Return the [x, y] coordinate for the center point of the cell that contains the specified text.  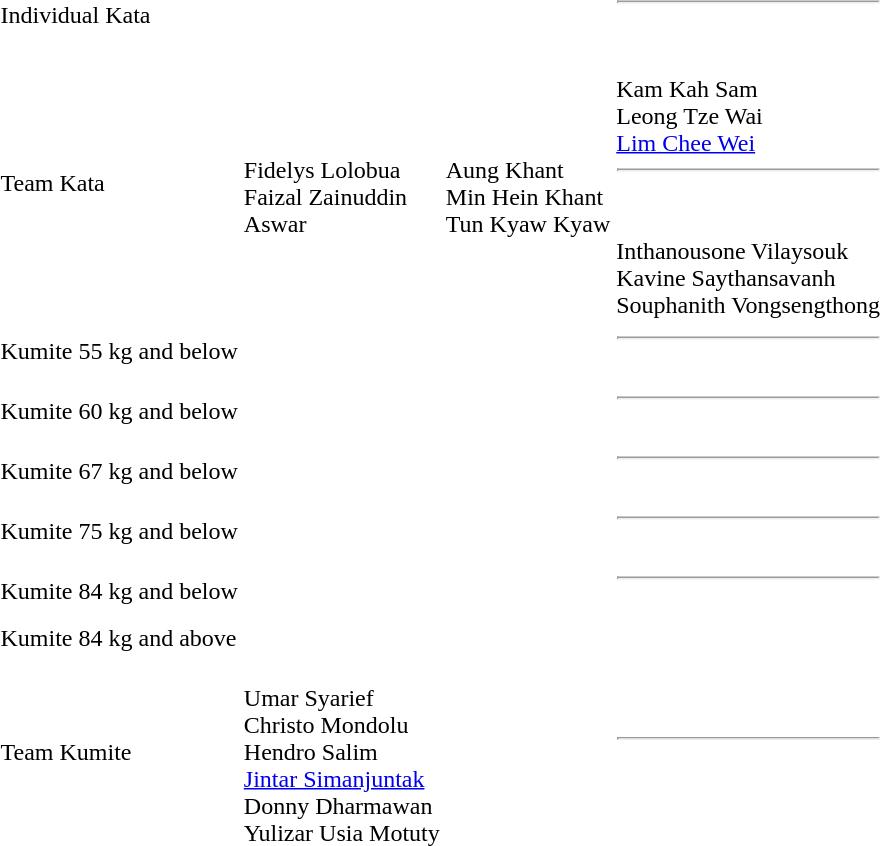
Aung KhantMin Hein KhantTun Kyaw Kyaw [528, 184]
Fidelys LolobuaFaizal ZainuddinAswar [342, 184]
